Determine the (X, Y) coordinate at the center of the cell enclosing the given text.  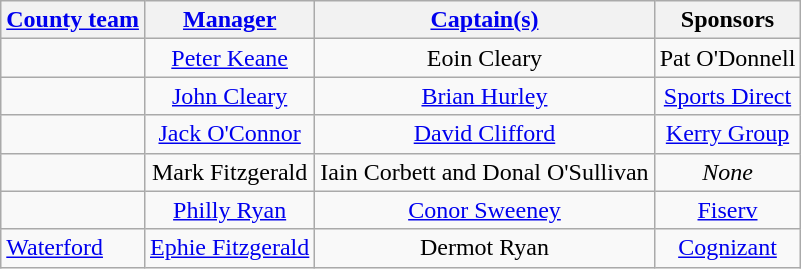
Peter Keane (229, 58)
Manager (229, 20)
John Cleary (229, 96)
Conor Sweeney (484, 210)
Eoin Cleary (484, 58)
Sponsors (728, 20)
Philly Ryan (229, 210)
Pat O'Donnell (728, 58)
David Clifford (484, 134)
Ephie Fitzgerald (229, 248)
Waterford (73, 248)
Kerry Group (728, 134)
Captain(s) (484, 20)
Cognizant (728, 248)
Iain Corbett and Donal O'Sullivan (484, 172)
Mark Fitzgerald (229, 172)
Brian Hurley (484, 96)
Dermot Ryan (484, 248)
Jack O'Connor (229, 134)
Fiserv (728, 210)
County team (73, 20)
None (728, 172)
Sports Direct (728, 96)
